Return the (X, Y) coordinate for the center point of the cell that contains the specified text.  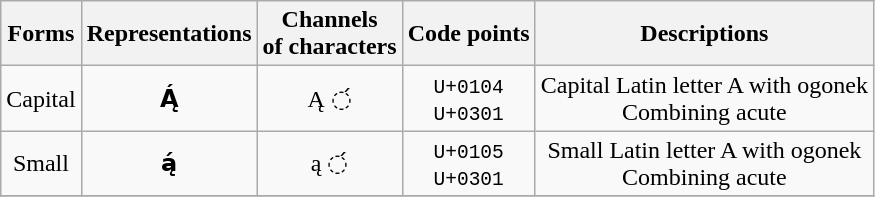
Forms (41, 34)
Small Latin letter A with ogonekCombining acute (704, 164)
Ą ◌́ (330, 98)
ą́ (169, 164)
ą ◌́ (330, 164)
Code points (468, 34)
Ą́ (169, 98)
U+0104U+0301 (468, 98)
U+0105U+0301 (468, 164)
Capital Latin letter A with ogonekCombining acute (704, 98)
Representations (169, 34)
Channelsof characters (330, 34)
Capital (41, 98)
Descriptions (704, 34)
Small (41, 164)
